Output the (x, y) coordinate of the center of the cell containing the given text.  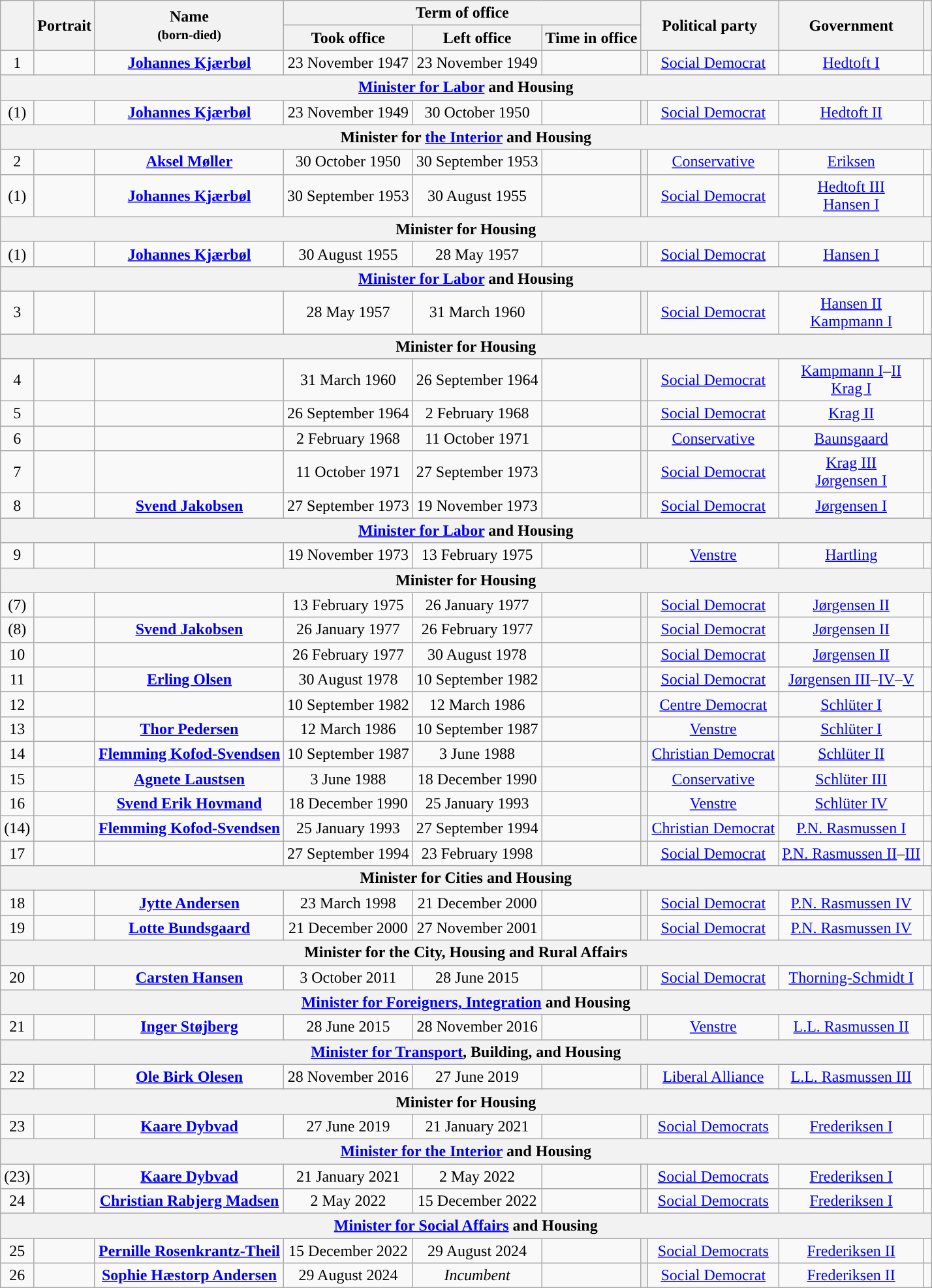
Government (851, 25)
8 (17, 506)
23 (17, 1126)
23 February 1998 (477, 853)
Portrait (65, 25)
24 (17, 1201)
21 (17, 1027)
Krag IIIJørgensen I (851, 472)
Kampmann I–IIKrag I (851, 380)
Hartling (851, 555)
Erling Olsen (189, 679)
4 (17, 380)
P.N. Rasmussen II–III (851, 853)
10 (17, 654)
Term of office (462, 13)
Minister for Social Affairs and Housing (466, 1226)
P.N. Rasmussen I (851, 829)
15 (17, 778)
(23) (17, 1176)
Thor Pedersen (189, 729)
Jørgensen III–IV–V (851, 679)
26 (17, 1276)
Political party (710, 25)
13 (17, 729)
Hedtoft I (851, 63)
Minister for Cities and Housing (466, 878)
(14) (17, 829)
Ole Birk Olesen (189, 1077)
(7) (17, 605)
3 (17, 312)
Centre Democrat (713, 704)
Schlüter II (851, 754)
Hedtoft IIIHansen I (851, 196)
Incumbent (477, 1276)
22 (17, 1077)
2 (17, 162)
25 (17, 1251)
Liberal Alliance (713, 1077)
Lotte Bundsgaard (189, 928)
Jytte Andersen (189, 903)
Inger Støjberg (189, 1027)
(8) (17, 630)
5 (17, 414)
Aksel Møller (189, 162)
Hansen I (851, 254)
Svend Erik Hovmand (189, 804)
Krag II (851, 414)
Hansen IIKampmann I (851, 312)
Jørgensen I (851, 506)
Left office (477, 38)
Name(born-died) (189, 25)
Eriksen (851, 162)
12 (17, 704)
Hedtoft II (851, 112)
Baunsgaard (851, 438)
Minister for the City, Housing and Rural Affairs (466, 953)
Agnete Laustsen (189, 778)
23 November 1947 (349, 63)
Carsten Hansen (189, 977)
L.L. Rasmussen II (851, 1027)
11 (17, 679)
14 (17, 754)
Schlüter III (851, 778)
16 (17, 804)
9 (17, 555)
Schlüter IV (851, 804)
19 (17, 928)
6 (17, 438)
Pernille Rosenkrantz-Theil (189, 1251)
20 (17, 977)
17 (17, 853)
Sophie Hæstorp Andersen (189, 1276)
27 November 2001 (477, 928)
Christian Rabjerg Madsen (189, 1201)
Took office (349, 38)
Time in office (591, 38)
L.L. Rasmussen III (851, 1077)
3 October 2011 (349, 977)
1 (17, 63)
7 (17, 472)
Thorning-Schmidt I (851, 977)
23 March 1998 (349, 903)
Minister for Transport, Building, and Housing (466, 1052)
Minister for Foreigners, Integration and Housing (466, 1002)
18 (17, 903)
